Search for the cell housing the specified text and yield its [x, y] center coordinate. 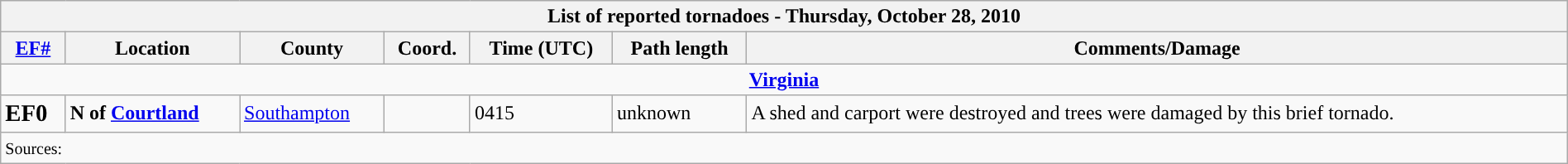
EF0 [33, 113]
0415 [541, 113]
Time (UTC) [541, 48]
Location [152, 48]
Coord. [428, 48]
A shed and carport were destroyed and trees were damaged by this brief tornado. [1157, 113]
N of Courtland [152, 113]
Southampton [313, 113]
Comments/Damage [1157, 48]
Virginia [784, 80]
unknown [679, 113]
County [313, 48]
EF# [33, 48]
Sources: [784, 147]
List of reported tornadoes - Thursday, October 28, 2010 [784, 17]
Path length [679, 48]
